Return [X, Y] of the center of cell containing provided text 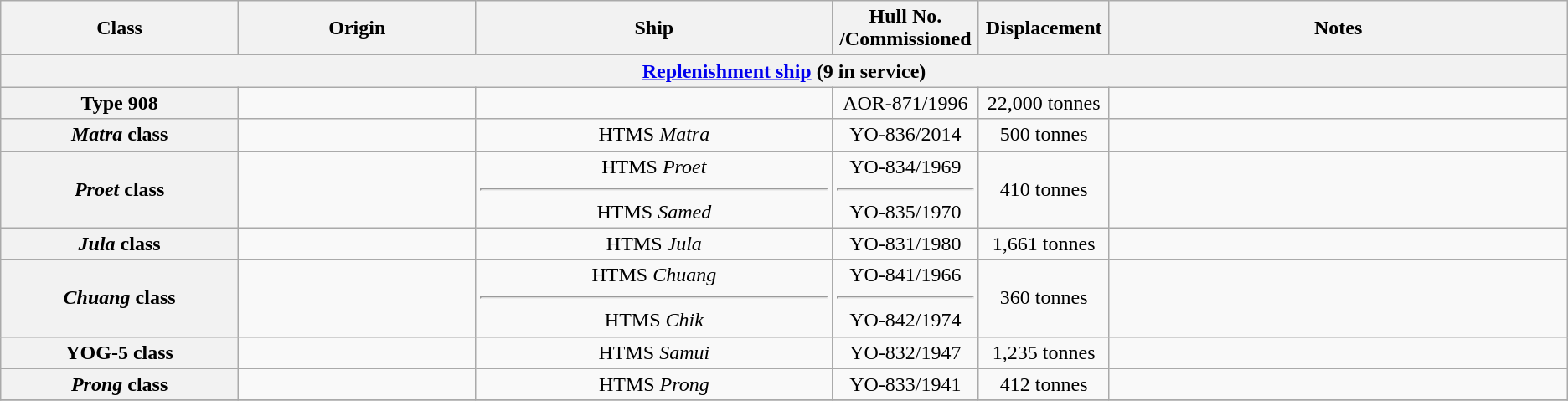
1,661 tonnes [1044, 244]
YO-832/1947 [906, 352]
Proet class [120, 189]
Notes [1338, 28]
YO-833/1941 [906, 384]
Displacement [1044, 28]
YOG-5 class [120, 352]
22,000 tonnes [1044, 103]
HTMS ChuangHTMS Chik [653, 298]
360 tonnes [1044, 298]
HTMS Jula [653, 244]
HTMS Matra [653, 135]
YO-831/1980 [906, 244]
Jula class [120, 244]
412 tonnes [1044, 384]
HTMS Samui [653, 352]
Ship [653, 28]
HTMS ProetHTMS Samed [653, 189]
Chuang class [120, 298]
Prong class [120, 384]
Type 908 [120, 103]
Hull No./Commissioned [906, 28]
Replenishment ship (9 in service) [784, 71]
YO-834/1969YO-835/1970 [906, 189]
Class [120, 28]
Matra class [120, 135]
410 tonnes [1044, 189]
AOR-871/1996 [906, 103]
500 tonnes [1044, 135]
Origin [357, 28]
HTMS Prong [653, 384]
1,235 tonnes [1044, 352]
YO-836/2014 [906, 135]
YO-841/1966YO-842/1974 [906, 298]
